Find where the given text appears and provide that cell's center as (x, y) coordinate. 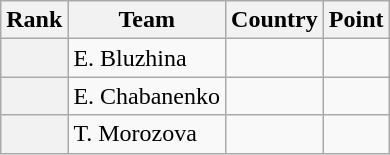
E. Bluzhina (147, 58)
T. Morozova (147, 134)
Point (356, 20)
Team (147, 20)
Rank (34, 20)
E. Chabanenko (147, 96)
Country (275, 20)
